Scan for the cell matching the given text and deliver its [X, Y] coordinate at center. 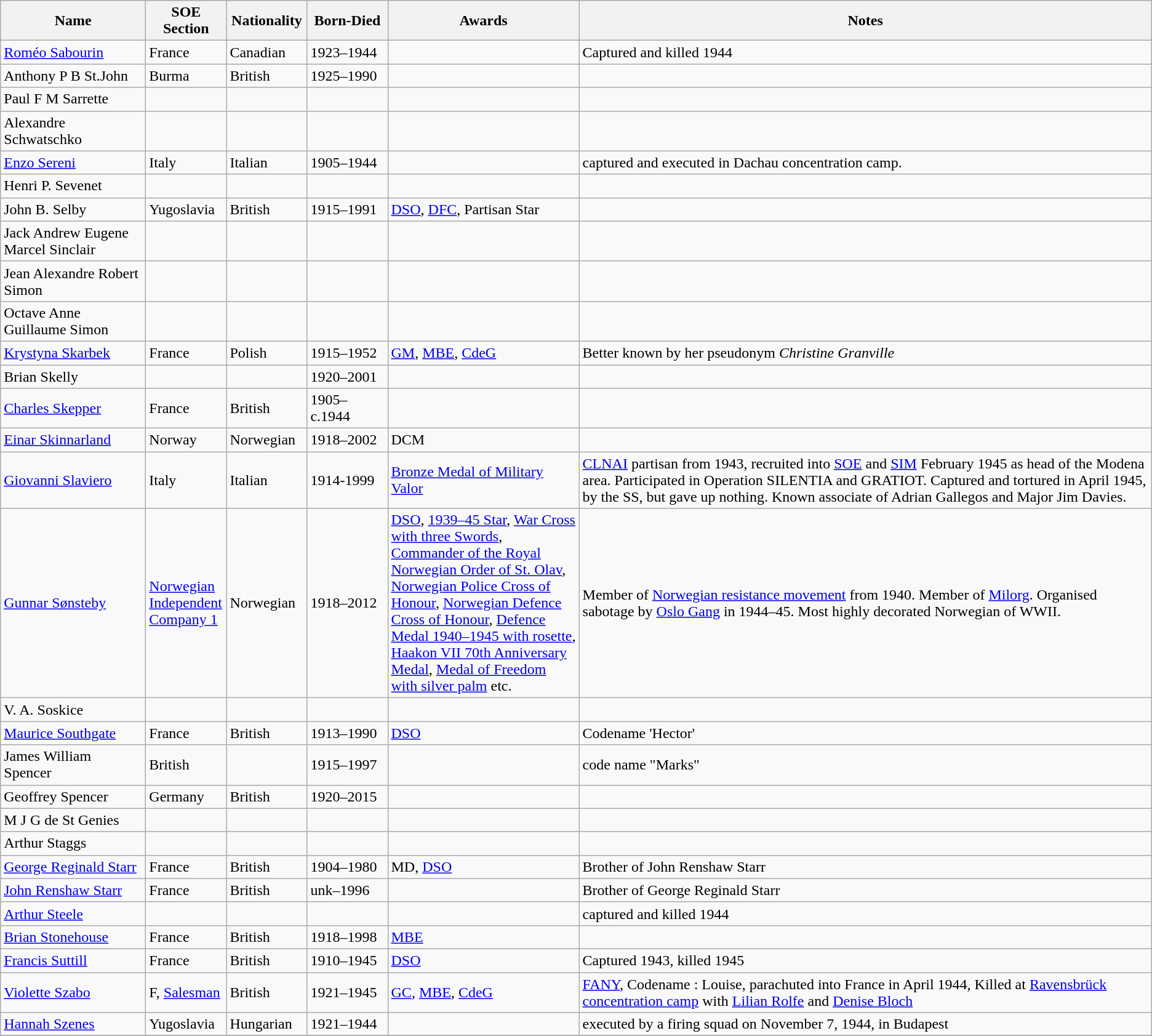
Notes [865, 21]
1918–2002 [347, 440]
Violette Szabo [73, 992]
John B. Selby [73, 209]
George Reginald Starr [73, 867]
Brian Stonehouse [73, 937]
Born-Died [347, 21]
1923–1944 [347, 52]
Germany [186, 797]
SOE Section [186, 21]
GC, MBE, CdeG [484, 992]
1918–2012 [347, 603]
captured and executed in Dachau concentration camp. [865, 163]
Anthony P B St.John [73, 76]
MBE [484, 937]
John Renshaw Starr [73, 890]
Einar Skinnarland [73, 440]
Brother of George Reginald Starr [865, 890]
1915–1952 [347, 353]
MD, DSO [484, 867]
Jean Alexandre Robert Simon [73, 281]
1905–1944 [347, 163]
Bronze Medal of Military Valor [484, 480]
Brother of John Renshaw Starr [865, 867]
1921–1945 [347, 992]
Henri P. Sevenet [73, 186]
1904–1980 [347, 867]
Octave Anne Guillaume Simon [73, 321]
Hannah Szenes [73, 1024]
FANY, Codename : Louise, parachuted into France in April 1944, Killed at Ravensbrück concentration camp with Lilian Rolfe and Denise Bloch [865, 992]
Name [73, 21]
1914-1999 [347, 480]
Maurice Southgate [73, 733]
1915–1997 [347, 765]
1925–1990 [347, 76]
Captured and killed 1944 [865, 52]
Alexandre Schwatschko [73, 131]
1920–2001 [347, 376]
Paul F M Sarrette [73, 99]
Polish [267, 353]
James William Spencer [73, 765]
Enzo Sereni [73, 163]
1918–1998 [347, 937]
Charles Skepper [73, 409]
F, Salesman [186, 992]
V. A. Soskice [73, 710]
Roméo Sabourin [73, 52]
Geoffrey Spencer [73, 797]
captured and killed 1944 [865, 914]
Giovanni Slaviero [73, 480]
GM, MBE, CdeG [484, 353]
1913–1990 [347, 733]
1921–1944 [347, 1024]
1910–1945 [347, 960]
Norwegian Independent Company 1 [186, 603]
executed by a firing squad on November 7, 1944, in Budapest [865, 1024]
Hungarian [267, 1024]
Arthur Steele [73, 914]
Krystyna Skarbek [73, 353]
code name "Marks" [865, 765]
Francis Suttill [73, 960]
Jack Andrew Eugene Marcel Sinclair [73, 241]
Brian Skelly [73, 376]
DCM [484, 440]
Gunnar Sønsteby [73, 603]
Captured 1943, killed 1945 [865, 960]
unk–1996 [347, 890]
DSO, DFC, Partisan Star [484, 209]
Codename 'Hector' [865, 733]
1920–2015 [347, 797]
M J G de St Genies [73, 820]
Nationality [267, 21]
Burma [186, 76]
Better known by her pseudonym Christine Granville [865, 353]
Norway [186, 440]
Awards [484, 21]
1905–c.1944 [347, 409]
Canadian [267, 52]
Arthur Staggs [73, 843]
1915–1991 [347, 209]
